For the text-containing cell, return its midpoint in [X, Y] coordinate format. 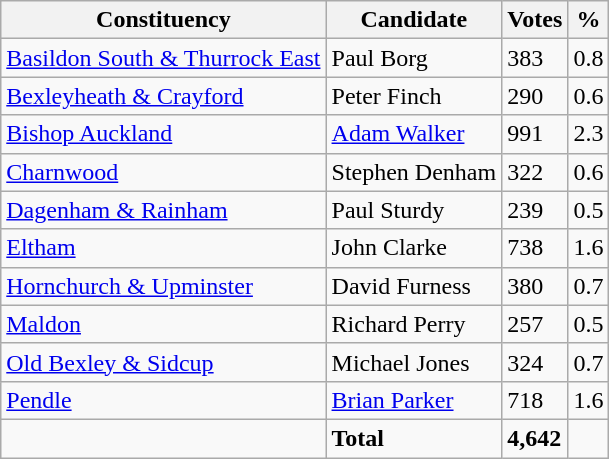
257 [535, 324]
239 [535, 210]
Total [414, 438]
2.3 [588, 134]
Candidate [414, 20]
Michael Jones [414, 362]
Bishop Auckland [164, 134]
Richard Perry [414, 324]
4,642 [535, 438]
Stephen Denham [414, 172]
Hornchurch & Upminster [164, 286]
Eltham [164, 248]
Dagenham & Rainham [164, 210]
Constituency [164, 20]
Old Bexley & Sidcup [164, 362]
Paul Sturdy [414, 210]
383 [535, 58]
Bexleyheath & Crayford [164, 96]
Maldon [164, 324]
Paul Borg [414, 58]
991 [535, 134]
380 [535, 286]
718 [535, 400]
John Clarke [414, 248]
322 [535, 172]
Votes [535, 20]
David Furness [414, 286]
% [588, 20]
324 [535, 362]
Basildon South & Thurrock East [164, 58]
290 [535, 96]
Brian Parker [414, 400]
Pendle [164, 400]
Charnwood [164, 172]
Adam Walker [414, 134]
738 [535, 248]
Peter Finch [414, 96]
0.8 [588, 58]
